Identify which cell holds the provided text, then report its (x, y) central coordinate. 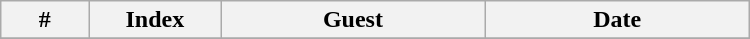
Date (617, 20)
Index (155, 20)
Guest (353, 20)
# (45, 20)
